Detect which cell encompasses the target text, then output its (x, y) center coordinate. 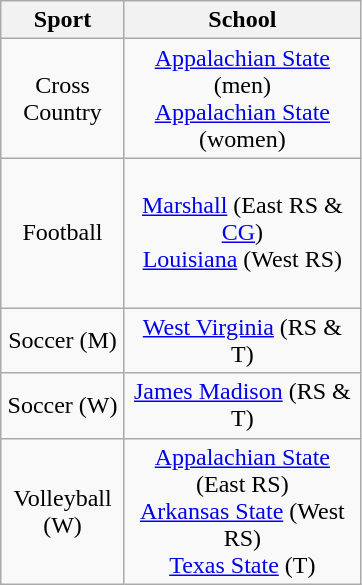
Sport (63, 20)
Appalachian State (men)Appalachian State (women) (242, 98)
Soccer (W) (63, 406)
Volleyball (W) (63, 511)
West Virginia (RS & T) (242, 340)
Marshall (East RS & CG)Louisiana (West RS) (242, 233)
CrossCountry (63, 98)
Appalachian State (East RS)Arkansas State (West RS)Texas State (T) (242, 511)
Football (63, 233)
Soccer (M) (63, 340)
James Madison (RS & T) (242, 406)
School (242, 20)
